Search for the cell housing the specified text and yield its (x, y) center coordinate. 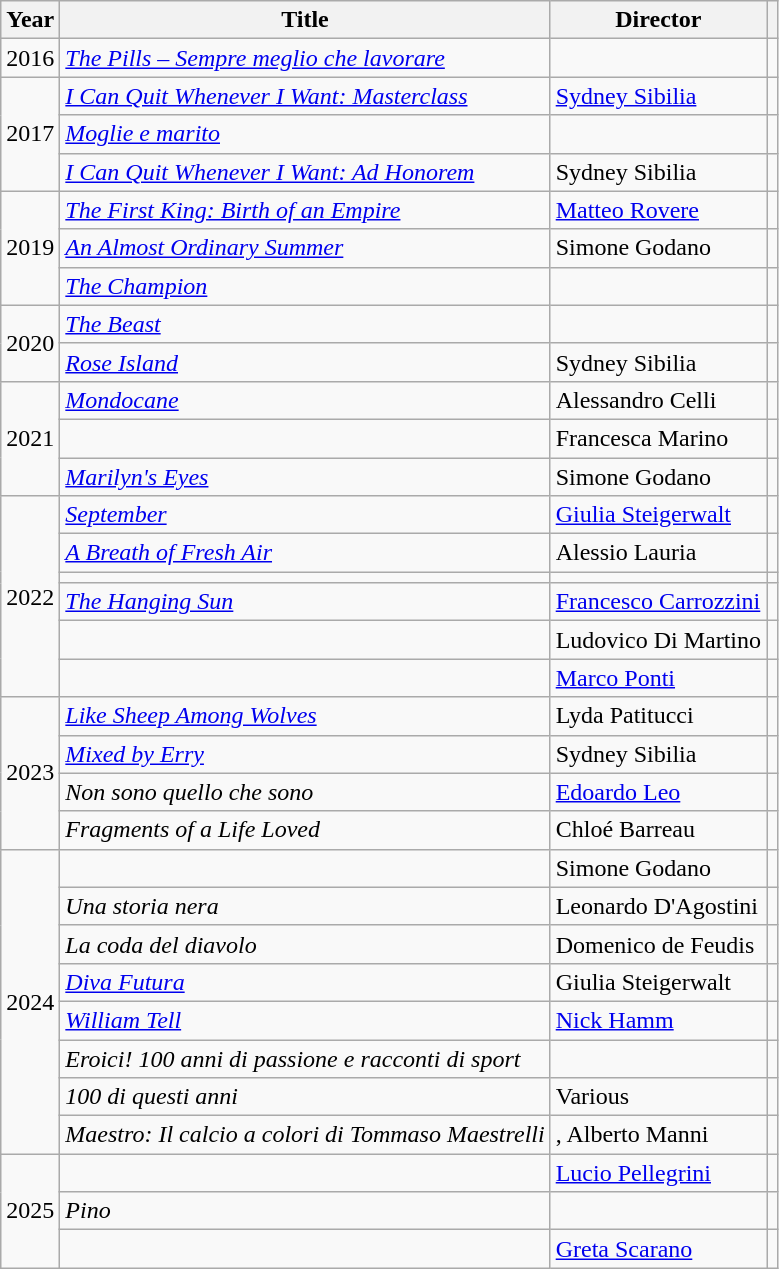
Leonardo D'Agostini (658, 906)
Una storia nera (305, 906)
Francesca Marino (658, 438)
Marilyn's Eyes (305, 477)
Ludovico Di Martino (658, 640)
Edoardo Leo (658, 792)
September (305, 515)
Matteo Rovere (658, 210)
A Breath of Fresh Air (305, 553)
Diva Futura (305, 982)
Lucio Pellegrini (658, 1173)
2016 (30, 58)
2024 (30, 1001)
La coda del diavolo (305, 944)
Fragments of a Life Loved (305, 830)
, Alberto Manni (658, 1135)
The First King: Birth of an Empire (305, 210)
Chloé Barreau (658, 830)
Lyda Patitucci (658, 716)
2021 (30, 438)
Marco Ponti (658, 678)
2022 (30, 596)
2017 (30, 134)
Greta Scarano (658, 1249)
Nick Hamm (658, 1020)
The Champion (305, 286)
Pino (305, 1211)
Maestro: Il calcio a colori di Tommaso Maestrelli (305, 1135)
Alessio Lauria (658, 553)
The Beast (305, 324)
Mixed by Erry (305, 754)
Various (658, 1097)
William Tell (305, 1020)
Director (658, 20)
I Can Quit Whenever I Want: Ad Honorem (305, 172)
The Hanging Sun (305, 602)
I Can Quit Whenever I Want: Masterclass (305, 96)
Title (305, 20)
Alessandro Celli (658, 400)
Francesco Carrozzini (658, 602)
Eroici! 100 anni di passione e racconti di sport (305, 1059)
An Almost Ordinary Summer (305, 248)
2020 (30, 343)
2023 (30, 773)
100 di questi anni (305, 1097)
2025 (30, 1211)
Like Sheep Among Wolves (305, 716)
Rose Island (305, 362)
The Pills – Sempre meglio che lavorare (305, 58)
Non sono quello che sono (305, 792)
Domenico de Feudis (658, 944)
Mondocane (305, 400)
2019 (30, 248)
Moglie e marito (305, 134)
Year (30, 20)
